Detect which cell encompasses the target text, then output its [x, y] center coordinate. 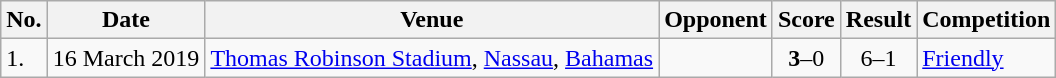
Venue [432, 20]
Friendly [986, 58]
1. [24, 58]
Competition [986, 20]
Opponent [716, 20]
Result [878, 20]
Score [806, 20]
No. [24, 20]
Date [126, 20]
Thomas Robinson Stadium, Nassau, Bahamas [432, 58]
6–1 [878, 58]
3–0 [806, 58]
16 March 2019 [126, 58]
